Provide the [X, Y] coordinate of the cell's center where the given text is located.  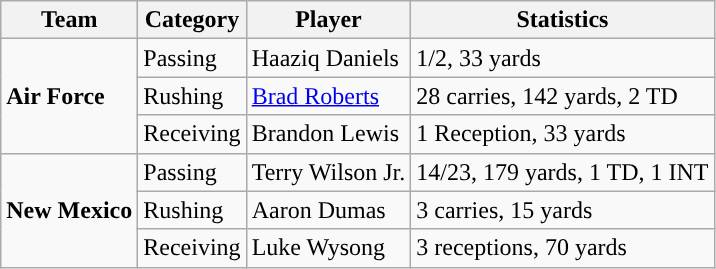
Brad Roberts [328, 96]
14/23, 179 yards, 1 TD, 1 INT [562, 172]
Haaziq Daniels [328, 58]
New Mexico [70, 210]
Terry Wilson Jr. [328, 172]
1/2, 33 yards [562, 58]
Air Force [70, 96]
Statistics [562, 20]
Brandon Lewis [328, 134]
Aaron Dumas [328, 210]
Category [192, 20]
1 Reception, 33 yards [562, 134]
28 carries, 142 yards, 2 TD [562, 96]
3 carries, 15 yards [562, 210]
Luke Wysong [328, 248]
Team [70, 20]
Player [328, 20]
3 receptions, 70 yards [562, 248]
